Output the [X, Y] coordinate of the center of the cell containing the given text.  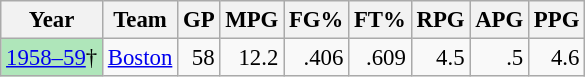
GP [199, 20]
RPG [440, 20]
Year [52, 20]
PPG [557, 20]
4.6 [557, 58]
12.2 [252, 58]
FG% [316, 20]
.5 [500, 58]
.406 [316, 58]
4.5 [440, 58]
Team [140, 20]
58 [199, 58]
MPG [252, 20]
.609 [380, 58]
APG [500, 20]
1958–59† [52, 58]
Boston [140, 58]
FT% [380, 20]
